Find where the given text appears and provide that cell's center as [x, y] coordinate. 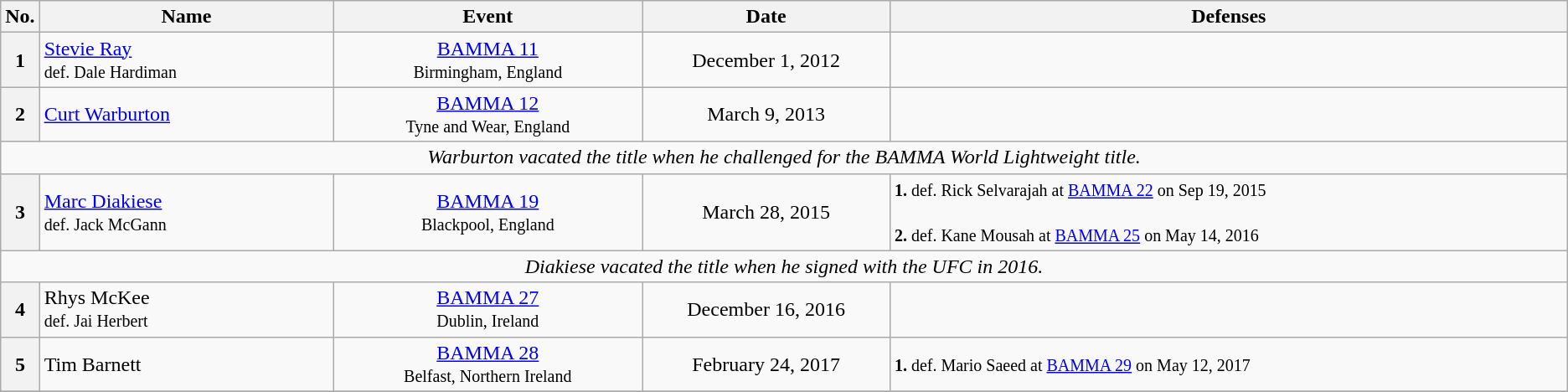
2 [20, 114]
February 24, 2017 [766, 364]
Curt Warburton [186, 114]
December 16, 2016 [766, 310]
1. def. Rick Selvarajah at BAMMA 22 on Sep 19, 20152. def. Kane Mousah at BAMMA 25 on May 14, 2016 [1228, 212]
Rhys McKeedef. Jai Herbert [186, 310]
BAMMA 11Birmingham, England [487, 60]
1 [20, 60]
BAMMA 19Blackpool, England [487, 212]
Defenses [1228, 17]
3 [20, 212]
No. [20, 17]
Warburton vacated the title when he challenged for the BAMMA World Lightweight title. [784, 157]
BAMMA 28Belfast, Northern Ireland [487, 364]
Marc Diakiesedef. Jack McGann [186, 212]
December 1, 2012 [766, 60]
4 [20, 310]
Name [186, 17]
March 9, 2013 [766, 114]
March 28, 2015 [766, 212]
BAMMA 12Tyne and Wear, England [487, 114]
Event [487, 17]
Tim Barnett [186, 364]
Stevie Raydef. Dale Hardiman [186, 60]
BAMMA 27Dublin, Ireland [487, 310]
1. def. Mario Saeed at BAMMA 29 on May 12, 2017 [1228, 364]
Diakiese vacated the title when he signed with the UFC in 2016. [784, 266]
Date [766, 17]
5 [20, 364]
